Provide the [X, Y] coordinate of the cell's center where the given text is located.  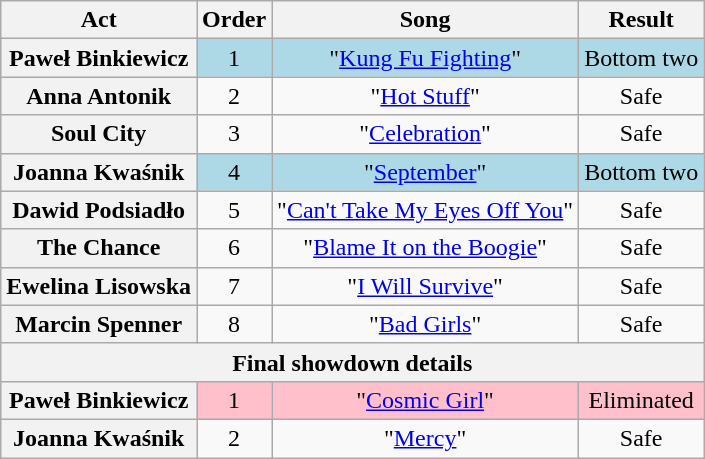
Result [642, 20]
Marcin Spenner [99, 324]
5 [234, 210]
6 [234, 248]
Eliminated [642, 400]
Dawid Podsiadło [99, 210]
Act [99, 20]
The Chance [99, 248]
Song [426, 20]
"I Will Survive" [426, 286]
4 [234, 172]
Soul City [99, 134]
"Celebration" [426, 134]
Anna Antonik [99, 96]
"September" [426, 172]
"Kung Fu Fighting" [426, 58]
8 [234, 324]
Final showdown details [352, 362]
"Bad Girls" [426, 324]
7 [234, 286]
3 [234, 134]
"Mercy" [426, 438]
Order [234, 20]
"Blame It on the Boogie" [426, 248]
"Cosmic Girl" [426, 400]
"Can't Take My Eyes Off You" [426, 210]
"Hot Stuff" [426, 96]
Ewelina Lisowska [99, 286]
